Search for the cell housing the specified text and yield its (x, y) center coordinate. 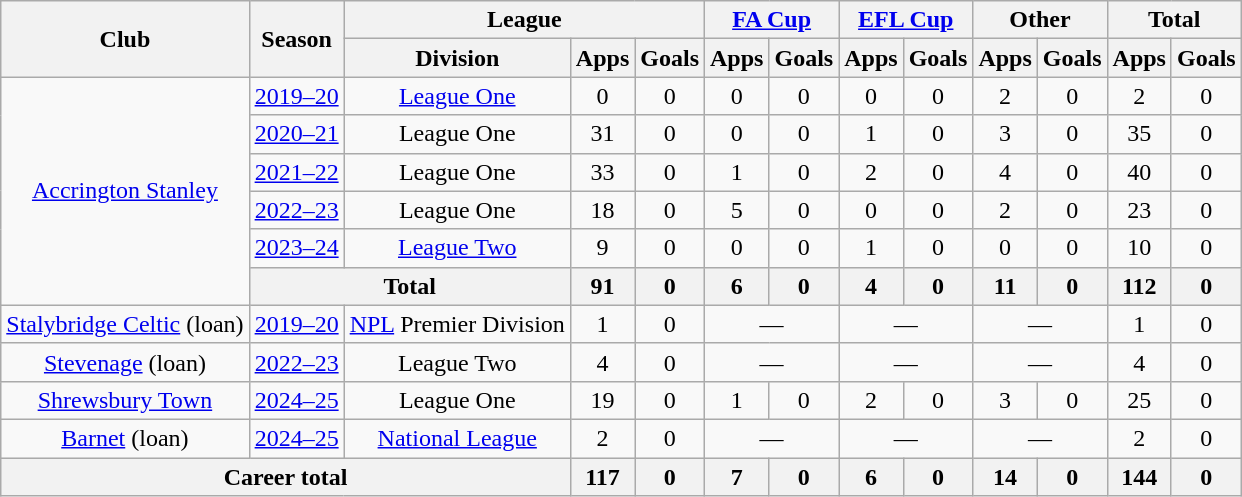
Other (1040, 20)
NPL Premier Division (457, 324)
112 (1139, 286)
Shrewsbury Town (125, 400)
19 (602, 400)
Stalybridge Celtic (loan) (125, 324)
National League (457, 438)
9 (602, 248)
117 (602, 477)
35 (1139, 134)
Barnet (loan) (125, 438)
18 (602, 210)
2023–24 (296, 248)
Club (125, 39)
League (524, 20)
25 (1139, 400)
14 (1005, 477)
Accrington Stanley (125, 191)
5 (737, 210)
2021–22 (296, 172)
10 (1139, 248)
Stevenage (loan) (125, 362)
33 (602, 172)
31 (602, 134)
7 (737, 477)
Career total (286, 477)
23 (1139, 210)
FA Cup (772, 20)
Season (296, 39)
Division (457, 58)
2020–21 (296, 134)
40 (1139, 172)
11 (1005, 286)
EFL Cup (906, 20)
91 (602, 286)
144 (1139, 477)
